Output the (X, Y) coordinate of the center of the cell containing the given text.  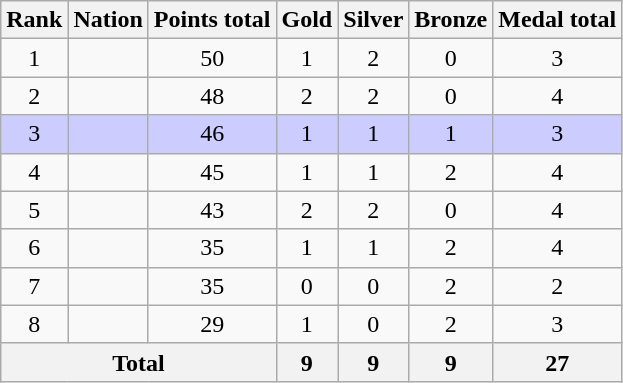
Medal total (558, 20)
46 (212, 134)
Silver (374, 20)
Rank (34, 20)
Points total (212, 20)
Gold (307, 20)
43 (212, 210)
27 (558, 362)
7 (34, 286)
50 (212, 58)
Total (138, 362)
29 (212, 324)
Nation (108, 20)
Bronze (451, 20)
8 (34, 324)
6 (34, 248)
48 (212, 96)
45 (212, 172)
5 (34, 210)
